Provide the [x, y] coordinate of the cell's center where the given text is located.  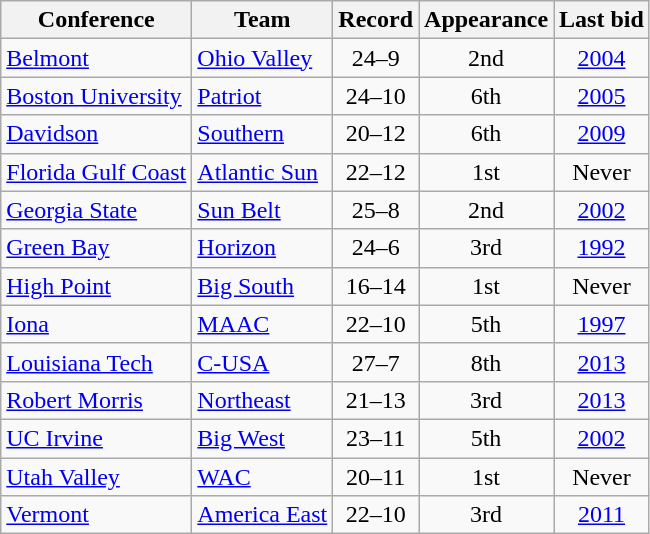
2005 [602, 96]
Big West [262, 438]
Robert Morris [96, 400]
Team [262, 20]
24–10 [376, 96]
Record [376, 20]
20–11 [376, 477]
Horizon [262, 248]
25–8 [376, 210]
High Point [96, 286]
Florida Gulf Coast [96, 172]
Patriot [262, 96]
8th [486, 362]
Utah Valley [96, 477]
2009 [602, 134]
Big South [262, 286]
Conference [96, 20]
C-USA [262, 362]
Atlantic Sun [262, 172]
24–6 [376, 248]
1997 [602, 324]
Northeast [262, 400]
UC Irvine [96, 438]
20–12 [376, 134]
Vermont [96, 515]
Belmont [96, 58]
23–11 [376, 438]
Boston University [96, 96]
22–12 [376, 172]
1992 [602, 248]
16–14 [376, 286]
24–9 [376, 58]
Last bid [602, 20]
21–13 [376, 400]
2011 [602, 515]
America East [262, 515]
Appearance [486, 20]
Southern [262, 134]
Sun Belt [262, 210]
Louisiana Tech [96, 362]
WAC [262, 477]
27–7 [376, 362]
Ohio Valley [262, 58]
MAAC [262, 324]
Davidson [96, 134]
2004 [602, 58]
Green Bay [96, 248]
Georgia State [96, 210]
Iona [96, 324]
